Search for the cell housing the specified text and yield its (X, Y) center coordinate. 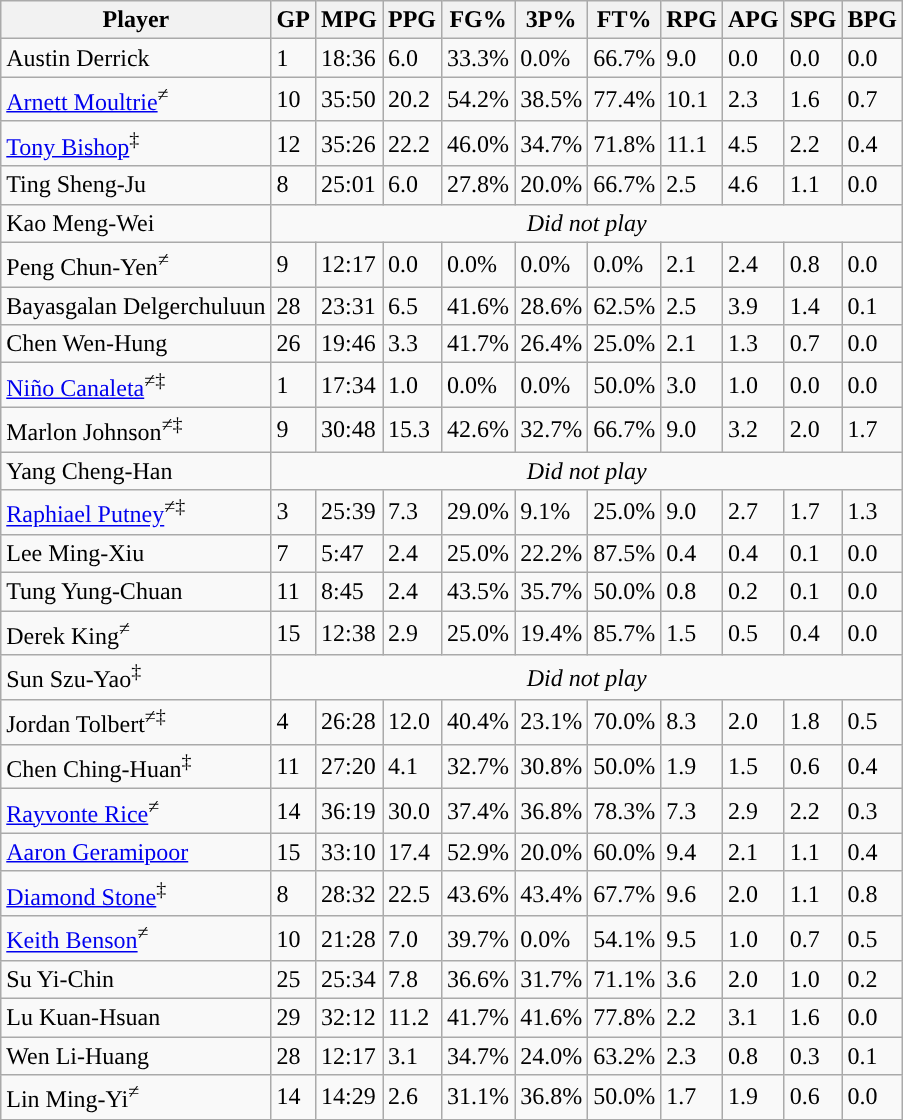
25:39 (348, 512)
2.6 (412, 1098)
Lee Ming-Xiu (136, 554)
GP (293, 20)
3.0 (692, 386)
22.2% (552, 554)
28.6% (552, 306)
35.7% (552, 592)
12:38 (348, 634)
28:32 (348, 894)
22.5 (412, 894)
32:12 (348, 1018)
Keith Benson≠ (136, 938)
71.1% (624, 980)
3.6 (692, 980)
25:34 (348, 980)
43.5% (478, 592)
43.6% (478, 894)
12 (293, 144)
Tony Bishop‡ (136, 144)
14:29 (348, 1098)
35:26 (348, 144)
43.4% (552, 894)
30:48 (348, 430)
39.7% (478, 938)
3P% (552, 20)
20.2 (412, 100)
30.0 (412, 812)
26:28 (348, 722)
Chen Wen-Hung (136, 344)
7.8 (412, 980)
11.2 (412, 1018)
9.4 (692, 852)
3 (293, 512)
46.0% (478, 144)
22.2 (412, 144)
25:01 (348, 185)
29.0% (478, 512)
Sun Szu-Yao‡ (136, 678)
Bayasgalan Delgerchuluun (136, 306)
23.1% (552, 722)
Peng Chun-Yen≠ (136, 264)
FG% (478, 20)
Jordan Tolbert≠‡ (136, 722)
31.7% (552, 980)
Diamond Stone‡ (136, 894)
Ting Sheng-Ju (136, 185)
2.7 (753, 512)
40.4% (478, 722)
60.0% (624, 852)
19:46 (348, 344)
24.0% (552, 1056)
3.9 (753, 306)
4.5 (753, 144)
36.6% (478, 980)
21:28 (348, 938)
Austin Derrick (136, 58)
77.8% (624, 1018)
27:20 (348, 766)
37.4% (478, 812)
Wen Li-Huang (136, 1056)
15.3 (412, 430)
26 (293, 344)
17.4 (412, 852)
36:19 (348, 812)
Rayvonte Rice≠ (136, 812)
Arnett Moultrie≠ (136, 100)
12.0 (412, 722)
63.2% (624, 1056)
4.1 (412, 766)
54.1% (624, 938)
10.1 (692, 100)
11.1 (692, 144)
77.4% (624, 100)
1.8 (813, 722)
52.9% (478, 852)
6.5 (412, 306)
4 (293, 722)
Yang Cheng-Han (136, 471)
17:34 (348, 386)
5:47 (348, 554)
9.5 (692, 938)
Marlon Johnson≠‡ (136, 430)
Niño Canaleta≠‡ (136, 386)
BPG (872, 20)
70.0% (624, 722)
4.6 (753, 185)
PPG (412, 20)
Tung Yung-Chuan (136, 592)
Su Yi-Chin (136, 980)
87.5% (624, 554)
27.8% (478, 185)
30.8% (552, 766)
31.1% (478, 1098)
62.5% (624, 306)
Derek King≠ (136, 634)
RPG (692, 20)
MPG (348, 20)
25 (293, 980)
Kao Meng-Wei (136, 223)
Aaron Geramipoor (136, 852)
29 (293, 1018)
9.6 (692, 894)
SPG (813, 20)
Chen Ching-Huan‡ (136, 766)
54.2% (478, 100)
26.4% (552, 344)
8:45 (348, 592)
3.2 (753, 430)
Lin Ming-Yi≠ (136, 1098)
8.3 (692, 722)
35:50 (348, 100)
Raphiael Putney≠‡ (136, 512)
1.4 (813, 306)
23:31 (348, 306)
42.6% (478, 430)
FT% (624, 20)
19.4% (552, 634)
9.1% (552, 512)
33.3% (478, 58)
67.7% (624, 894)
33:10 (348, 852)
APG (753, 20)
Lu Kuan-Hsuan (136, 1018)
71.8% (624, 144)
3.3 (412, 344)
85.7% (624, 634)
7.0 (412, 938)
18:36 (348, 58)
Player (136, 20)
38.5% (552, 100)
78.3% (624, 812)
7 (293, 554)
